Extract the (X, Y) coordinate from the center of the cell holding the provided text.  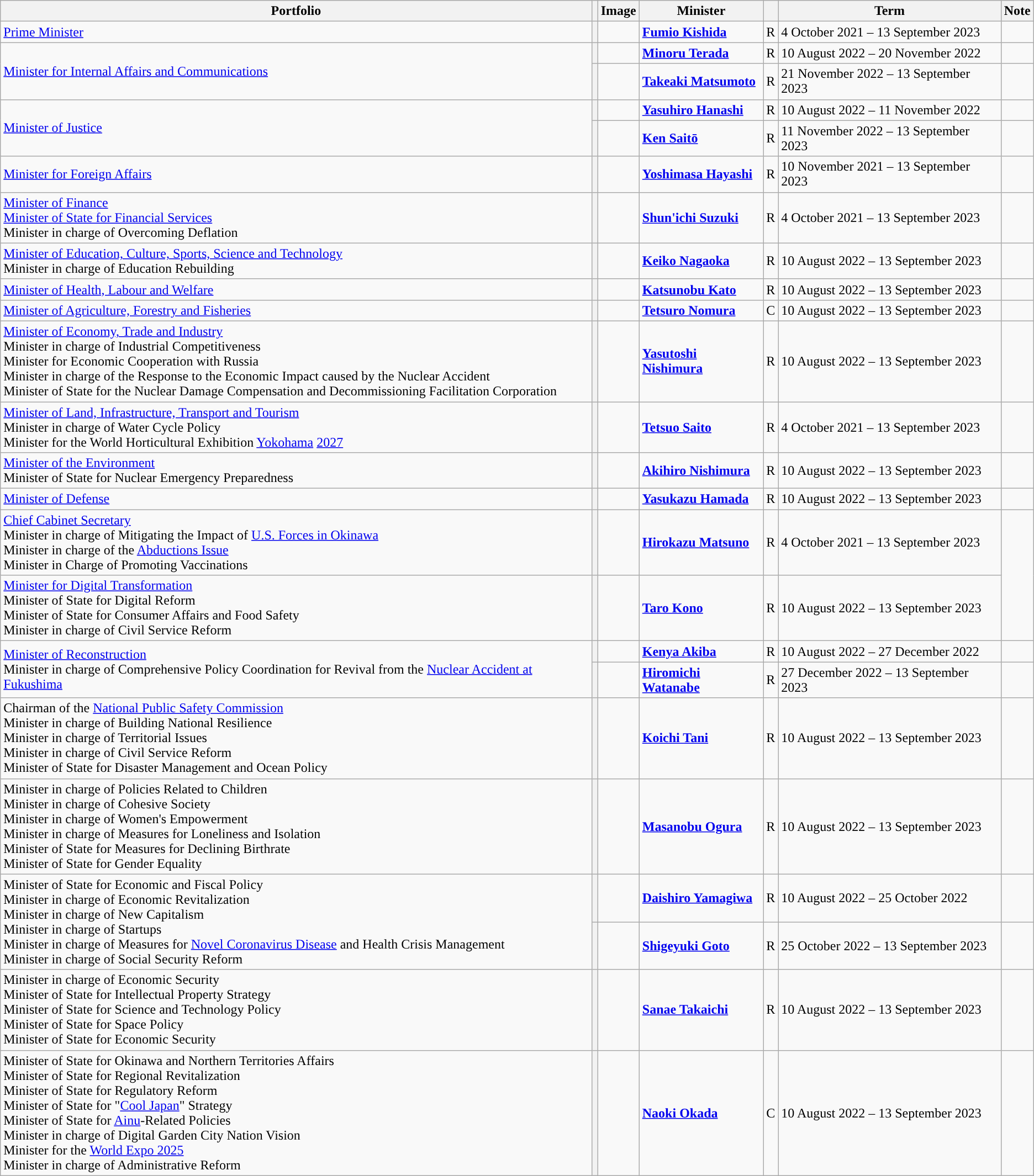
Akihiro Nishimura (701, 470)
Yasutoshi Nishimura (701, 361)
10 August 2022 – 25 October 2022 (890, 898)
Taro Kono (701, 608)
Keiko Nagaoka (701, 261)
Shigeyuki Goto (701, 946)
Minister of Health, Labour and Welfare (296, 289)
Minister of Agriculture, Forestry and Fisheries (296, 310)
Shun'ichi Suzuki (701, 218)
27 December 2022 – 13 September 2023 (890, 680)
Minister of Education, Culture, Sports, Science and TechnologyMinister in charge of Education Rebuilding (296, 261)
Yasukazu Hamada (701, 499)
Fumio Kishida (701, 32)
Masanobu Ogura (701, 826)
Hirokazu Matsuno (701, 542)
Tetsuro Nomura (701, 310)
Minoru Terada (701, 53)
Image (619, 11)
10 August 2022 – 11 November 2022 (890, 110)
Katsunobu Kato (701, 289)
Note (1017, 11)
Yasuhiro Hanashi (701, 110)
Koichi Tani (701, 738)
10 August 2022 – 20 November 2022 (890, 53)
Prime Minister (296, 32)
Tetsuo Saito (701, 427)
Naoki Okada (701, 1113)
Minister for Foreign Affairs (296, 174)
Daishiro Yamagiwa (701, 898)
10 August 2022 – 27 December 2022 (890, 651)
Ken Saitō (701, 138)
Minister of Justice (296, 128)
21 November 2022 – 13 September 2023 (890, 82)
Yoshimasa Hayashi (701, 174)
Sanae Takaichi (701, 1010)
Minister of FinanceMinister of State for Financial ServicesMinister in charge of Overcoming Deflation (296, 218)
Kenya Akiba (701, 651)
25 October 2022 – 13 September 2023 (890, 946)
10 November 2021 – 13 September 2023 (890, 174)
Minister for Internal Affairs and Communications (296, 71)
Portfolio (296, 11)
Minister of the EnvironmentMinister of State for Nuclear Emergency Preparedness (296, 470)
Minister of Defense (296, 499)
Minister (701, 11)
Term (890, 11)
Takeaki Matsumoto (701, 82)
Hiromichi Watanabe (701, 680)
11 November 2022 – 13 September 2023 (890, 138)
Minister of ReconstructionMinister in charge of Comprehensive Policy Coordination for Revival from the Nuclear Accident at Fukushima (296, 669)
